Detect which cell encompasses the target text, then output its [x, y] center coordinate. 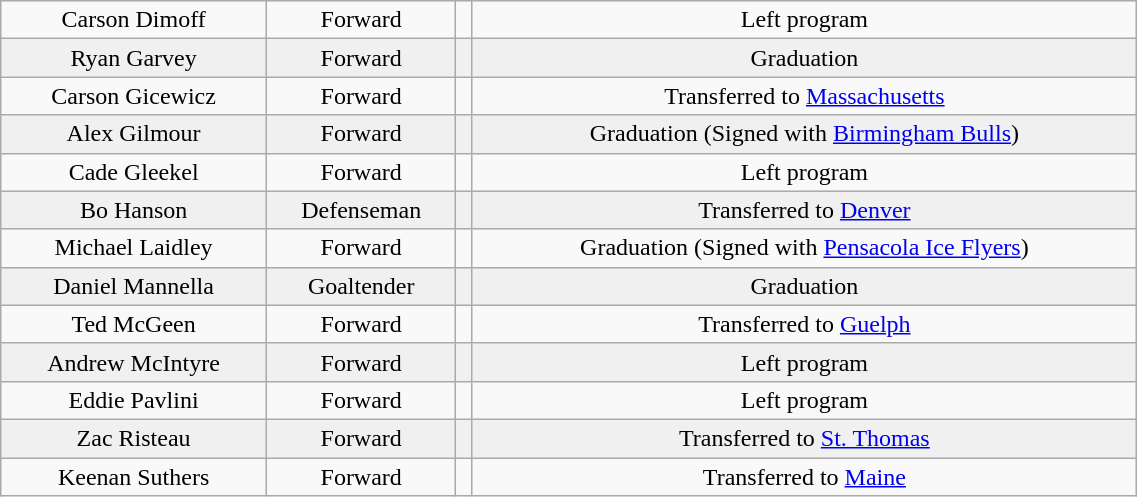
Goaltender [361, 286]
Cade Gleekel [134, 172]
Ted McGeen [134, 324]
Graduation (Signed with Birmingham Bulls) [804, 134]
Defenseman [361, 210]
Keenan Suthers [134, 477]
Daniel Mannella [134, 286]
Zac Risteau [134, 438]
Michael Laidley [134, 248]
Carson Dimoff [134, 20]
Carson Gicewicz [134, 96]
Transferred to St. Thomas [804, 438]
Transferred to Denver [804, 210]
Transferred to Maine [804, 477]
Transferred to Massachusetts [804, 96]
Transferred to Guelph [804, 324]
Eddie Pavlini [134, 400]
Graduation (Signed with Pensacola Ice Flyers) [804, 248]
Andrew McIntyre [134, 362]
Ryan Garvey [134, 58]
Alex Gilmour [134, 134]
Bo Hanson [134, 210]
